Extract the (X, Y) coordinate from the center of the cell holding the provided text.  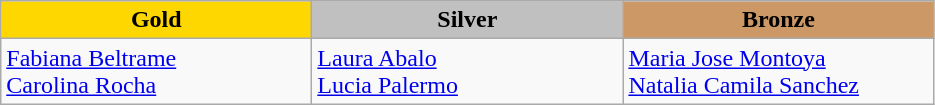
Laura AbaloLucia Palermo (468, 72)
Maria Jose MontoyaNatalia Camila Sanchez (778, 72)
Gold (156, 20)
Bronze (778, 20)
Fabiana BeltrameCarolina Rocha (156, 72)
Silver (468, 20)
